Search for the cell housing the specified text and yield its (x, y) center coordinate. 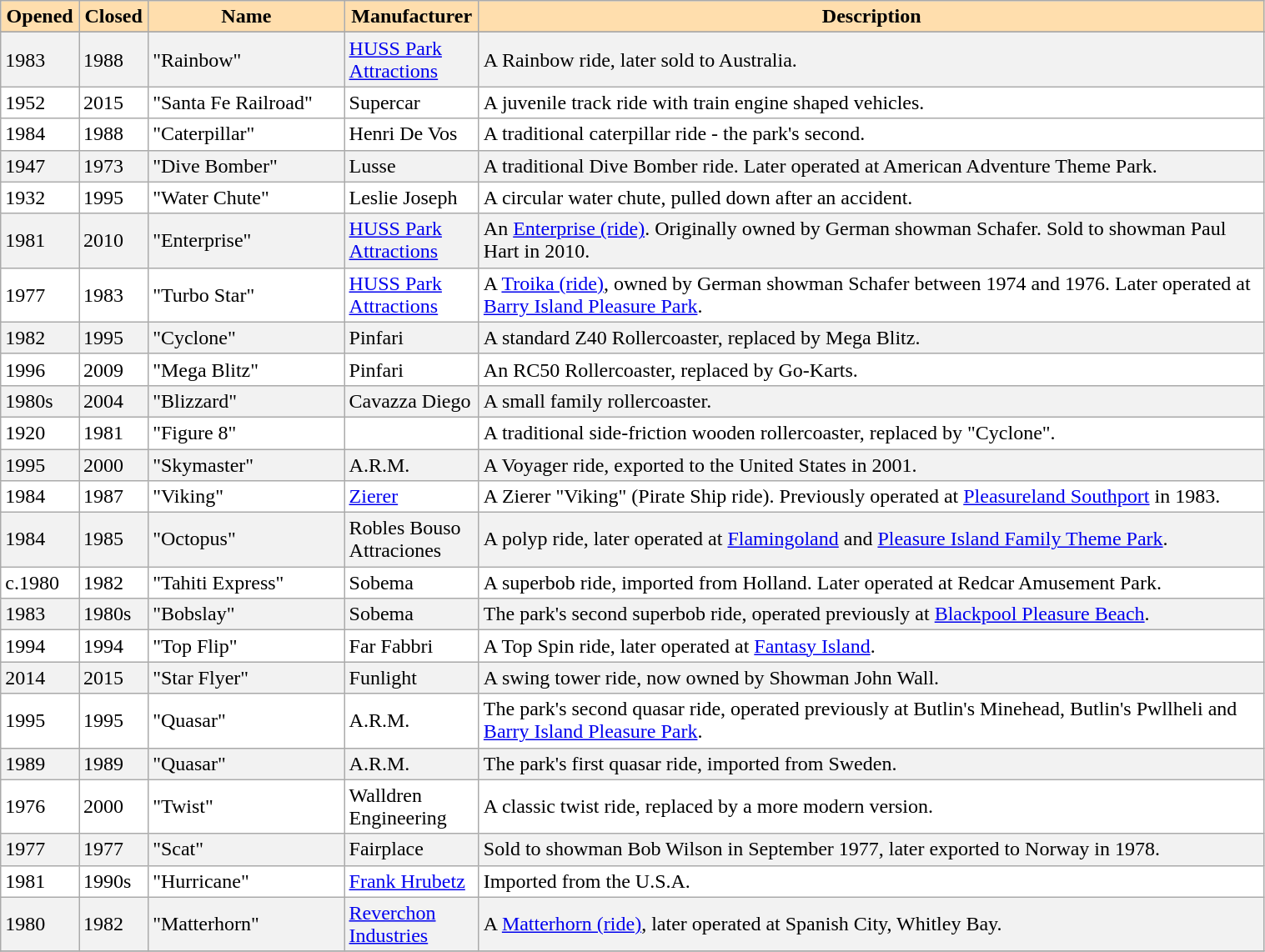
A Zierer "Viking" (Pirate Ship ride). Previously operated at Pleasureland Southport in 1983. (871, 497)
2010 (113, 240)
"Santa Fe Railroad" (247, 103)
1932 (40, 198)
Supercar (412, 103)
Description (871, 17)
A classic twist ride, replaced by a more modern version. (871, 807)
Robles Bouso Attraciones (412, 540)
Leslie Joseph (412, 198)
"Tahiti Express" (247, 583)
"Matterhorn" (247, 924)
1947 (40, 166)
Opened (40, 17)
"Figure 8" (247, 433)
Name (247, 17)
The park's second quasar ride, operated previously at Butlin's Minehead, Butlin's Pwllheli and Barry Island Pleasure Park. (871, 720)
"Water Chute" (247, 198)
A circular water chute, pulled down after an accident. (871, 198)
"Twist" (247, 807)
Frank Hrubetz (412, 881)
Walldren Engineering (412, 807)
The park's first quasar ride, imported from Sweden. (871, 764)
Zierer (412, 497)
A standard Z40 Rollercoaster, replaced by Mega Blitz. (871, 338)
"Turbo Star" (247, 295)
1976 (40, 807)
A traditional Dive Bomber ride. Later operated at American Adventure Theme Park. (871, 166)
1952 (40, 103)
A superbob ride, imported from Holland. Later operated at Redcar Amusement Park. (871, 583)
A Voyager ride, exported to the United States in 2001. (871, 464)
The park's second superbob ride, operated previously at Blackpool Pleasure Beach. (871, 614)
"Viking" (247, 497)
"Scat" (247, 849)
Fairplace (412, 849)
A Rainbow ride, later sold to Australia. (871, 60)
"Top Flip" (247, 646)
Lusse (412, 166)
A Matterhorn (ride), later operated at Spanish City, Whitley Bay. (871, 924)
2004 (113, 401)
A small family rollercoaster. (871, 401)
Far Fabbri (412, 646)
"Dive Bomber" (247, 166)
An RC50 Rollercoaster, replaced by Go-Karts. (871, 369)
A swing tower ride, now owned by Showman John Wall. (871, 678)
Cavazza Diego (412, 401)
Henri De Vos (412, 134)
2014 (40, 678)
1973 (113, 166)
1990s (113, 881)
"Hurricane" (247, 881)
"Caterpillar" (247, 134)
A Top Spin ride, later operated at Fantasy Island. (871, 646)
2009 (113, 369)
"Star Flyer" (247, 678)
1985 (113, 540)
A traditional caterpillar ride - the park's second. (871, 134)
1987 (113, 497)
"Rainbow" (247, 60)
An Enterprise (ride). Originally owned by German showman Schafer. Sold to showman Paul Hart in 2010. (871, 240)
"Blizzard" (247, 401)
Funlight (412, 678)
1920 (40, 433)
1980 (40, 924)
A polyp ride, later operated at Flamingoland and Pleasure Island Family Theme Park. (871, 540)
"Octopus" (247, 540)
Sold to showman Bob Wilson in September 1977, later exported to Norway in 1978. (871, 849)
A traditional side-friction wooden rollercoaster, replaced by "Cyclone". (871, 433)
Imported from the U.S.A. (871, 881)
1996 (40, 369)
"Enterprise" (247, 240)
A Troika (ride), owned by German showman Schafer between 1974 and 1976. Later operated at Barry Island Pleasure Park. (871, 295)
Closed (113, 17)
Manufacturer (412, 17)
"Skymaster" (247, 464)
c.1980 (40, 583)
"Cyclone" (247, 338)
"Bobslay" (247, 614)
Reverchon Industries (412, 924)
"Mega Blitz" (247, 369)
A juvenile track ride with train engine shaped vehicles. (871, 103)
